Detect which cell encompasses the target text, then output its [x, y] center coordinate. 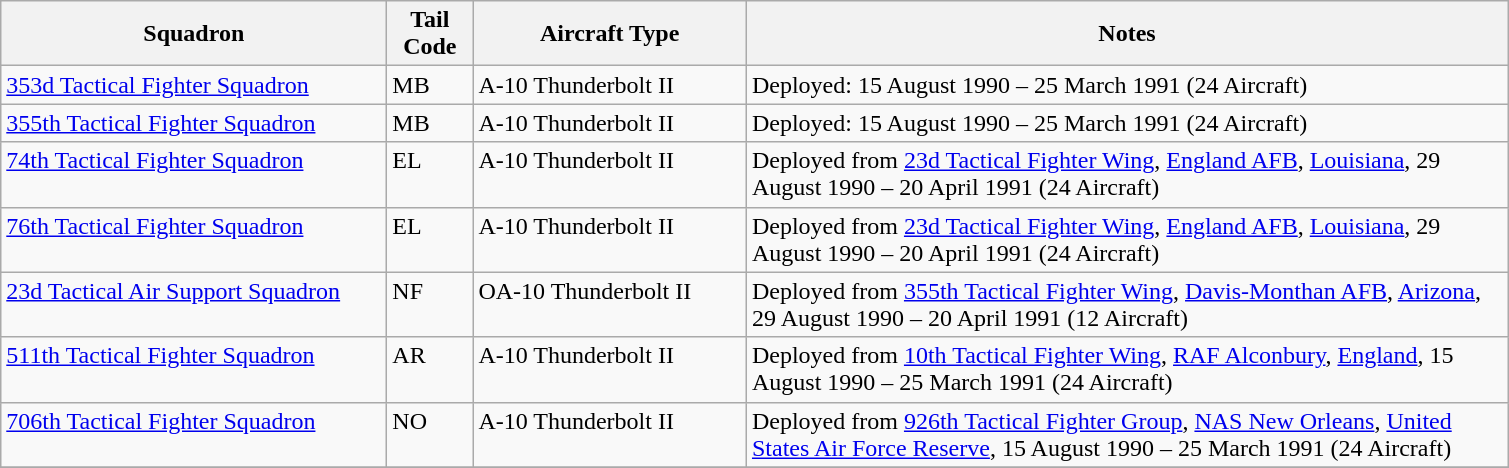
74th Tactical Fighter Squadron [194, 174]
355th Tactical Fighter Squadron [194, 123]
Aircraft Type [610, 34]
Notes [1126, 34]
OA-10 Thunderbolt II [610, 304]
353d Tactical Fighter Squadron [194, 85]
NO [430, 434]
NF [430, 304]
706th Tactical Fighter Squadron [194, 434]
Tail Code [430, 34]
511th Tactical Fighter Squadron [194, 370]
Deployed from 926th Tactical Fighter Group, NAS New Orleans, United States Air Force Reserve, 15 August 1990 – 25 March 1991 (24 Aircraft) [1126, 434]
Deployed from 355th Tactical Fighter Wing, Davis-Monthan AFB, Arizona, 29 August 1990 – 20 April 1991 (12 Aircraft) [1126, 304]
76th Tactical Fighter Squadron [194, 240]
Deployed from 10th Tactical Fighter Wing, RAF Alconbury, England, 15 August 1990 – 25 March 1991 (24 Aircraft) [1126, 370]
23d Tactical Air Support Squadron [194, 304]
AR [430, 370]
Squadron [194, 34]
